Output the (X, Y) coordinate of the center of the cell containing the given text.  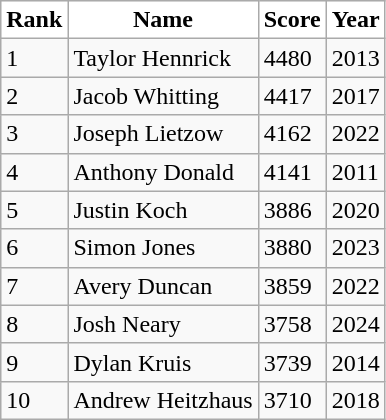
Rank (34, 20)
Justin Koch (163, 210)
2011 (356, 172)
3710 (292, 400)
Jacob Whitting (163, 96)
Avery Duncan (163, 286)
Josh Neary (163, 324)
7 (34, 286)
3886 (292, 210)
2020 (356, 210)
2024 (356, 324)
Simon Jones (163, 248)
Score (292, 20)
2 (34, 96)
Name (163, 20)
1 (34, 58)
9 (34, 362)
Year (356, 20)
5 (34, 210)
Taylor Hennrick (163, 58)
2013 (356, 58)
4480 (292, 58)
3 (34, 134)
Anthony Donald (163, 172)
Joseph Lietzow (163, 134)
2023 (356, 248)
3859 (292, 286)
8 (34, 324)
Dylan Kruis (163, 362)
3880 (292, 248)
2018 (356, 400)
Andrew Heitzhaus (163, 400)
4 (34, 172)
4417 (292, 96)
3739 (292, 362)
4162 (292, 134)
4141 (292, 172)
3758 (292, 324)
6 (34, 248)
2014 (356, 362)
10 (34, 400)
2017 (356, 96)
